Detect which cell encompasses the target text, then output its [X, Y] center coordinate. 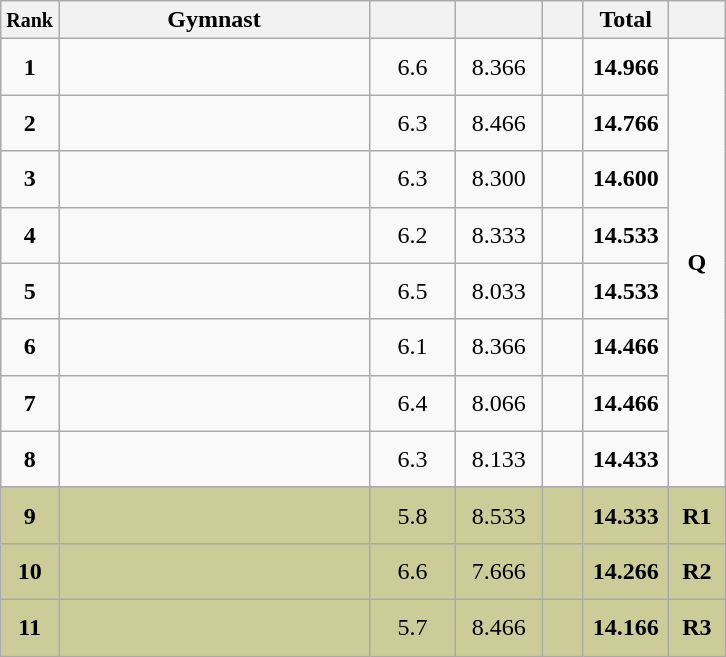
R2 [697, 571]
6 [30, 347]
9 [30, 515]
Rank [30, 20]
14.433 [626, 459]
14.966 [626, 67]
Gymnast [214, 20]
8.033 [499, 291]
8.333 [499, 235]
1 [30, 67]
R3 [697, 627]
14.766 [626, 123]
Q [697, 263]
7 [30, 403]
8.533 [499, 515]
5.7 [413, 627]
14.166 [626, 627]
10 [30, 571]
8.133 [499, 459]
3 [30, 179]
6.5 [413, 291]
8.300 [499, 179]
R1 [697, 515]
6.1 [413, 347]
6.2 [413, 235]
14.600 [626, 179]
5 [30, 291]
6.4 [413, 403]
14.266 [626, 571]
Total [626, 20]
11 [30, 627]
8 [30, 459]
2 [30, 123]
8.066 [499, 403]
7.666 [499, 571]
5.8 [413, 515]
4 [30, 235]
14.333 [626, 515]
